Return the (x, y) coordinate for the center point of the cell that contains the specified text.  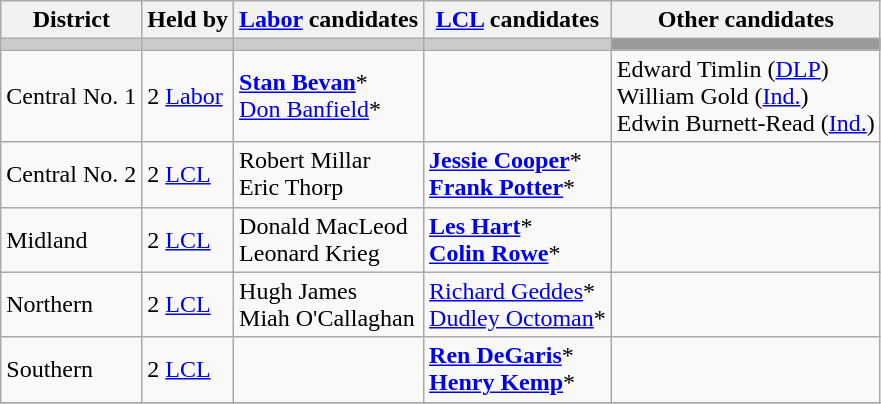
Other candidates (746, 20)
Richard Geddes* Dudley Octoman* (518, 304)
Held by (188, 20)
Central No. 1 (72, 96)
Edward Timlin (DLP) William Gold (Ind.) Edwin Burnett-Read (Ind.) (746, 96)
Labor candidates (329, 20)
Jessie Cooper* Frank Potter* (518, 174)
Northern (72, 304)
Les Hart* Colin Rowe* (518, 240)
LCL candidates (518, 20)
Central No. 2 (72, 174)
Donald MacLeod Leonard Krieg (329, 240)
Stan Bevan* Don Banfield* (329, 96)
Ren DeGaris* Henry Kemp* (518, 370)
District (72, 20)
Hugh James Miah O'Callaghan (329, 304)
Southern (72, 370)
Robert Millar Eric Thorp (329, 174)
2 Labor (188, 96)
Midland (72, 240)
